From the cell containing the given text, extract its center point as (X, Y) coordinate. 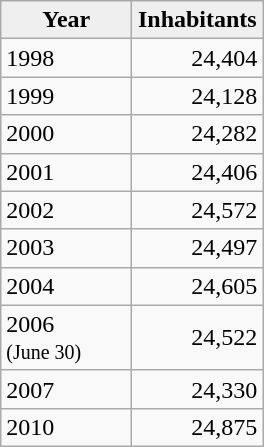
24,875 (198, 427)
24,282 (198, 134)
24,330 (198, 389)
2002 (66, 210)
24,128 (198, 96)
24,406 (198, 172)
24,605 (198, 286)
24,497 (198, 248)
1999 (66, 96)
2003 (66, 248)
Inhabitants (198, 20)
2007 (66, 389)
2004 (66, 286)
2006 (June 30) (66, 338)
2000 (66, 134)
24,404 (198, 58)
Year (66, 20)
2001 (66, 172)
24,522 (198, 338)
1998 (66, 58)
24,572 (198, 210)
2010 (66, 427)
